Return the (X, Y) coordinate for the center point of the cell that contains the specified text.  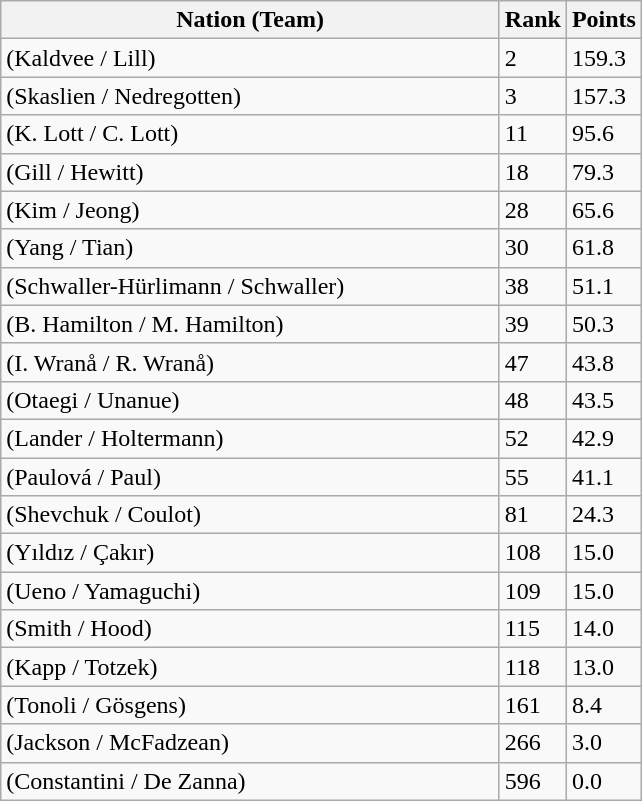
30 (532, 248)
61.8 (604, 248)
43.8 (604, 362)
(Shevchuk / Coulot) (250, 515)
(Ueno / Yamaguchi) (250, 591)
(Skaslien / Nedregotten) (250, 96)
3 (532, 96)
(I. Wranå / R. Wranå) (250, 362)
(K. Lott / C. Lott) (250, 134)
14.0 (604, 629)
(Paulová / Paul) (250, 477)
43.5 (604, 400)
266 (532, 743)
(B. Hamilton / M. Hamilton) (250, 324)
596 (532, 781)
28 (532, 210)
(Kapp / Totzek) (250, 667)
159.3 (604, 58)
65.6 (604, 210)
79.3 (604, 172)
(Yang / Tian) (250, 248)
Nation (Team) (250, 20)
Rank (532, 20)
118 (532, 667)
(Constantini / De Zanna) (250, 781)
24.3 (604, 515)
2 (532, 58)
157.3 (604, 96)
18 (532, 172)
95.6 (604, 134)
(Gill / Hewitt) (250, 172)
55 (532, 477)
(Kim / Jeong) (250, 210)
47 (532, 362)
115 (532, 629)
(Jackson / McFadzean) (250, 743)
(Otaegi / Unanue) (250, 400)
81 (532, 515)
8.4 (604, 705)
(Yıldız / Çakır) (250, 553)
(Lander / Holtermann) (250, 438)
41.1 (604, 477)
42.9 (604, 438)
51.1 (604, 286)
108 (532, 553)
48 (532, 400)
161 (532, 705)
109 (532, 591)
39 (532, 324)
(Kaldvee / Lill) (250, 58)
(Tonoli / Gösgens) (250, 705)
13.0 (604, 667)
11 (532, 134)
(Smith / Hood) (250, 629)
52 (532, 438)
0.0 (604, 781)
50.3 (604, 324)
3.0 (604, 743)
38 (532, 286)
(Schwaller-Hürlimann / Schwaller) (250, 286)
Points (604, 20)
